Return [X, Y] of the center of cell containing provided text 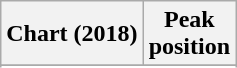
Chart (2018) [72, 34]
Peakposition [189, 34]
